Output the (X, Y) coordinate of the center of the cell containing the given text.  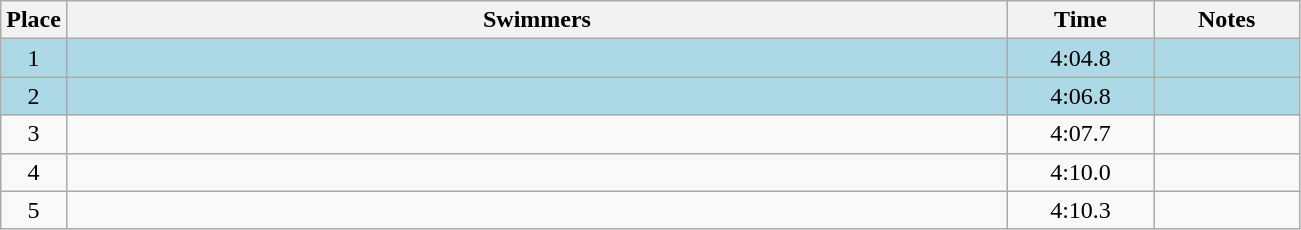
4 (34, 172)
5 (34, 210)
4:10.0 (1081, 172)
3 (34, 134)
4:10.3 (1081, 210)
Time (1081, 20)
4:06.8 (1081, 96)
4:04.8 (1081, 58)
2 (34, 96)
Swimmers (536, 20)
4:07.7 (1081, 134)
1 (34, 58)
Place (34, 20)
Notes (1227, 20)
